Determine the (X, Y) coordinate at the center of the cell enclosing the given text.  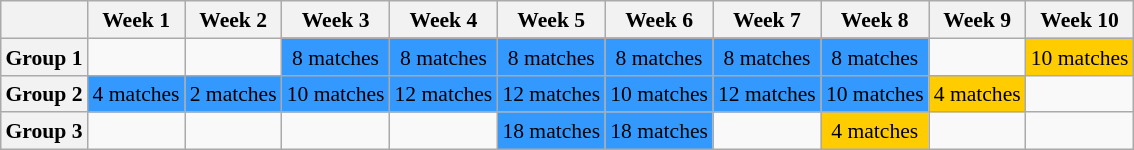
Week 5 (551, 20)
Week 8 (875, 20)
Group 2 (44, 94)
Week 2 (234, 20)
Week 3 (336, 20)
Week 9 (978, 20)
Week 6 (659, 20)
2 matches (234, 94)
Week 4 (443, 20)
Week 1 (136, 20)
Group 1 (44, 56)
Week 7 (767, 20)
Group 3 (44, 130)
Week 10 (1080, 20)
